Provide the [X, Y] coordinate of the cell's center where the given text is located.  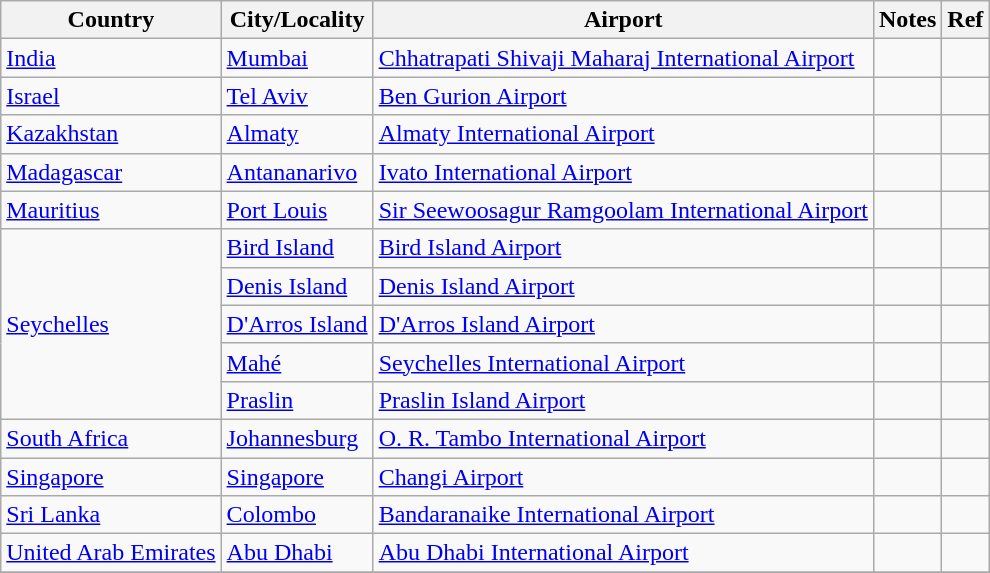
City/Locality [297, 20]
South Africa [111, 438]
D'Arros Island [297, 324]
Bandaranaike International Airport [623, 515]
Denis Island Airport [623, 286]
United Arab Emirates [111, 553]
Mumbai [297, 58]
Bird Island Airport [623, 248]
Almaty [297, 134]
Airport [623, 20]
Abu Dhabi International Airport [623, 553]
Chhatrapati Shivaji Maharaj International Airport [623, 58]
Ref [966, 20]
Denis Island [297, 286]
Abu Dhabi [297, 553]
Praslin [297, 400]
Antananarivo [297, 172]
Port Louis [297, 210]
Kazakhstan [111, 134]
India [111, 58]
Ivato International Airport [623, 172]
Mauritius [111, 210]
Tel Aviv [297, 96]
Israel [111, 96]
Sir Seewoosagur Ramgoolam International Airport [623, 210]
Sri Lanka [111, 515]
O. R. Tambo International Airport [623, 438]
Madagascar [111, 172]
D'Arros Island Airport [623, 324]
Ben Gurion Airport [623, 96]
Johannesburg [297, 438]
Bird Island [297, 248]
Colombo [297, 515]
Changi Airport [623, 477]
Almaty International Airport [623, 134]
Seychelles International Airport [623, 362]
Country [111, 20]
Praslin Island Airport [623, 400]
Mahé [297, 362]
Notes [907, 20]
Seychelles [111, 324]
